Scan for the cell matching the given text and deliver its [X, Y] coordinate at center. 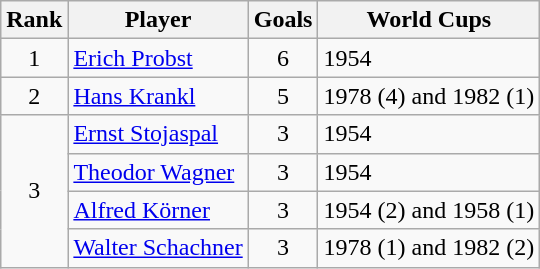
1 [34, 58]
Player [158, 20]
Rank [34, 20]
1954 (2) and 1958 (1) [429, 210]
Alfred Körner [158, 210]
World Cups [429, 20]
Ernst Stojaspal [158, 134]
Goals [283, 20]
Theodor Wagner [158, 172]
Erich Probst [158, 58]
2 [34, 96]
6 [283, 58]
Walter Schachner [158, 248]
1978 (1) and 1982 (2) [429, 248]
Hans Krankl [158, 96]
5 [283, 96]
1978 (4) and 1982 (1) [429, 96]
